Detect which cell encompasses the target text, then output its [X, Y] center coordinate. 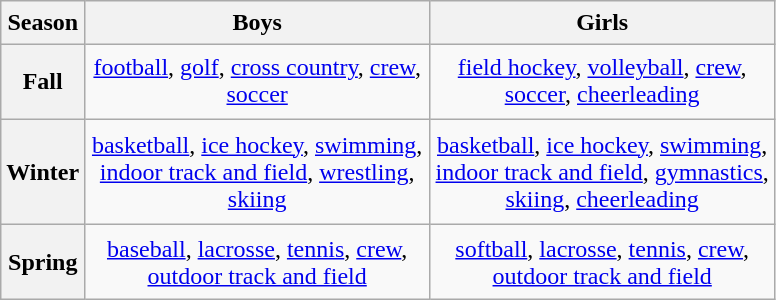
Fall [43, 82]
football, golf, cross country, crew, soccer [258, 82]
field hockey, volleyball, crew, soccer, cheerleading [602, 82]
basketball, ice hockey, swimming, indoor track and field, wrestling, skiing [258, 172]
baseball, lacrosse, tennis, crew, outdoor track and field [258, 262]
Season [43, 23]
Spring [43, 262]
basketball, ice hockey, swimming, indoor track and field, gymnastics, skiing, cheerleading [602, 172]
Winter [43, 172]
softball, lacrosse, tennis, crew, outdoor track and field [602, 262]
Girls [602, 23]
Boys [258, 23]
